From the cell containing the given text, extract its center point as (X, Y) coordinate. 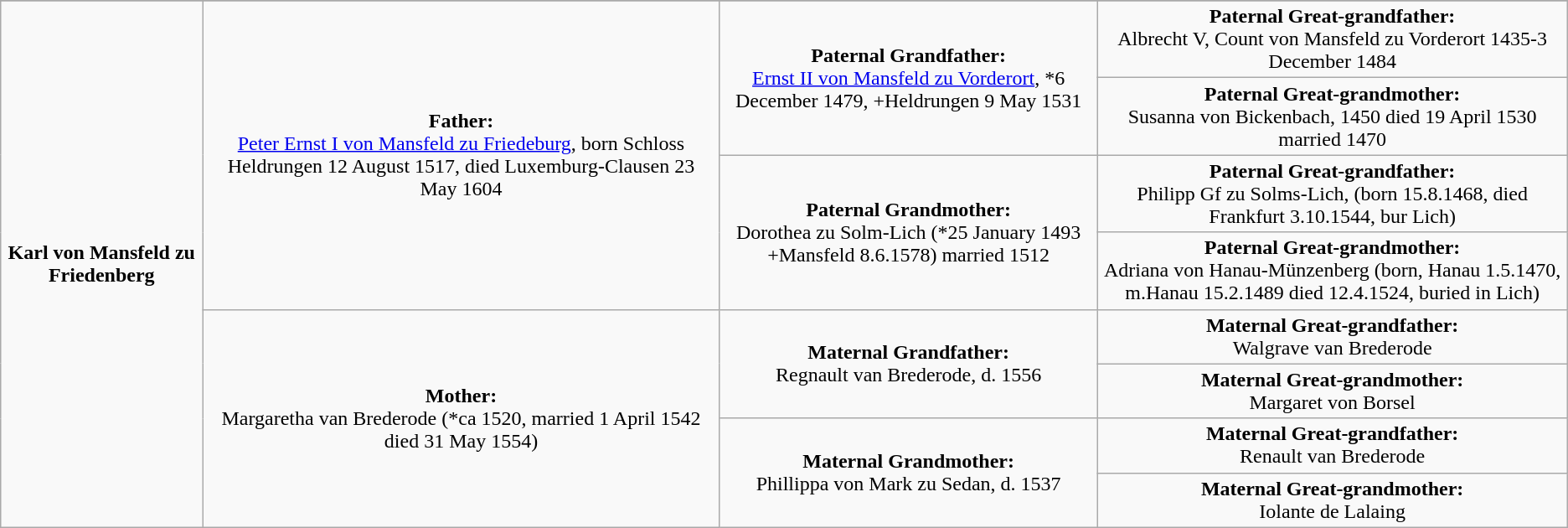
Paternal Great-grandfather:Albrecht V, Count von Mansfeld zu Vorderort 1435-3 December 1484 (1332, 39)
Paternal Great-grandmother:Adriana von Hanau-Münzenberg (born, Hanau 1.5.1470, m.Hanau 15.2.1489 died 12.4.1524, buried in Lich) (1332, 271)
Maternal Great-grandfather:Walgrave van Brederode (1332, 337)
Paternal Great-grandfather:Philipp Gf zu Solms-Lich, (born 15.8.1468, died Frankfurt 3.10.1544, bur Lich) (1332, 194)
Father:Peter Ernst I von Mansfeld zu Friedeburg, born Schloss Heldrungen 12 August 1517, died Luxemburg-Clausen 23 May 1604 (462, 155)
Paternal Grandfather:Ernst II von Mansfeld zu Vorderort, *6 December 1479, +Heldrungen 9 May 1531 (908, 78)
Maternal Great-grandfather:Renault van Brederode (1332, 446)
Maternal Great-grandmother:Iolante de Lalaing (1332, 500)
Maternal Great-grandmother:Margaret von Borsel (1332, 391)
Maternal Grandfather:Regnault van Brederode, d. 1556 (908, 364)
Paternal Grandmother:Dorothea zu Solm-Lich (*25 January 1493 +Mansfeld 8.6.1578) married 1512 (908, 232)
Mother:Margaretha van Brederode (*ca 1520, married 1 April 1542 died 31 May 1554) (462, 418)
Karl von Mansfeld zu Friedenberg (102, 264)
Maternal Grandmother:Phillippa von Mark zu Sedan, d. 1537 (908, 473)
Paternal Great-grandmother:Susanna von Bickenbach, 1450 died 19 April 1530 married 1470 (1332, 116)
